Output the [x, y] coordinate of the center of the cell containing the given text.  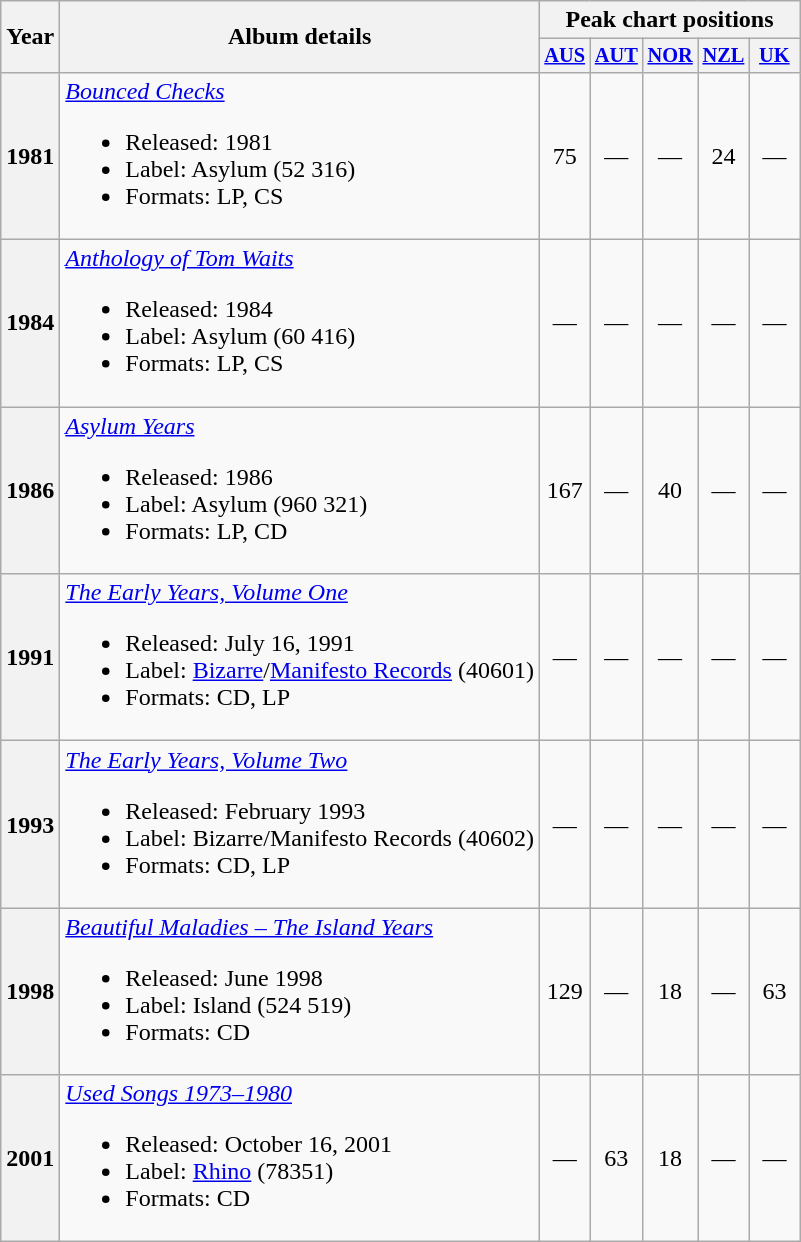
129 [564, 992]
AUT [616, 56]
2001 [30, 1158]
167 [564, 490]
1986 [30, 490]
AUS [564, 56]
Bounced ChecksReleased: 1981Label: Asylum (52 316)Formats: LP, CS [300, 156]
1993 [30, 824]
24 [724, 156]
1991 [30, 658]
40 [670, 490]
The Early Years, Volume TwoReleased: February 1993Label: Bizarre/Manifesto Records (40602)Formats: CD, LP [300, 824]
Anthology of Tom WaitsReleased: 1984Label: Asylum (60 416)Formats: LP, CS [300, 324]
Used Songs 1973–1980Released: October 16, 2001Label: Rhino (78351)Formats: CD [300, 1158]
Year [30, 37]
Peak chart positions [669, 20]
1998 [30, 992]
1984 [30, 324]
UK [774, 56]
75 [564, 156]
The Early Years, Volume OneReleased: July 16, 1991Label: Bizarre/Manifesto Records (40601)Formats: CD, LP [300, 658]
Asylum YearsReleased: 1986Label: Asylum (960 321)Formats: LP, CD [300, 490]
1981 [30, 156]
NZL [724, 56]
NOR [670, 56]
Album details [300, 37]
Beautiful Maladies – The Island YearsReleased: June 1998Label: Island (524 519)Formats: CD [300, 992]
